Capture the cell that displays the provided text and extract its [x, y] central coordinate. 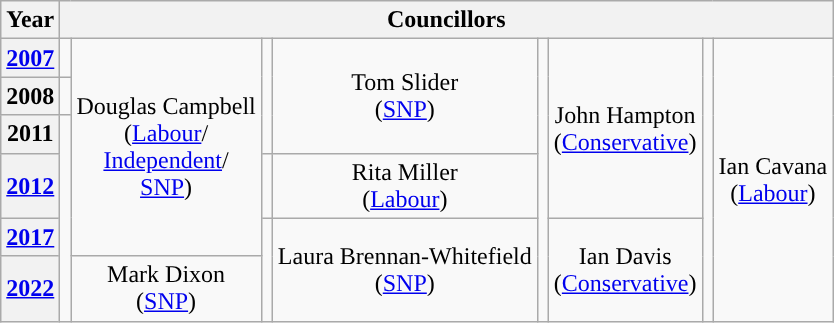
2011 [30, 134]
2007 [30, 58]
2012 [30, 186]
Year [30, 20]
Ian Cavana(Labour) [773, 180]
Rita Miller(Labour) [404, 186]
Douglas Campbell(Labour/Independent/SNP) [166, 148]
2022 [30, 288]
Laura Brennan-Whitefield(SNP) [404, 270]
John Hampton(Conservative) [625, 128]
2008 [30, 96]
Ian Davis(Conservative) [625, 270]
Tom Slider(SNP) [404, 96]
Mark Dixon(SNP) [166, 288]
2017 [30, 237]
Councillors [446, 20]
